Find where the given text appears and provide that cell's center as [X, Y] coordinate. 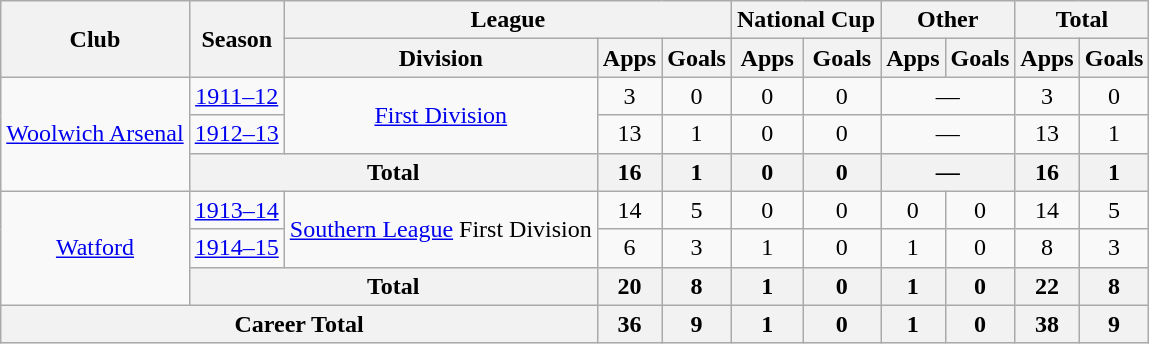
36 [629, 324]
Other [948, 20]
First Division [440, 115]
1914–15 [236, 248]
1912–13 [236, 134]
Club [95, 39]
20 [629, 286]
38 [1047, 324]
1911–12 [236, 96]
22 [1047, 286]
Southern League First Division [440, 229]
Woolwich Arsenal [95, 134]
Career Total [300, 324]
National Cup [806, 20]
Division [440, 58]
6 [629, 248]
1913–14 [236, 210]
Watford [95, 248]
Season [236, 39]
League [508, 20]
